Find where the given text appears and provide that cell's center as [X, Y] coordinate. 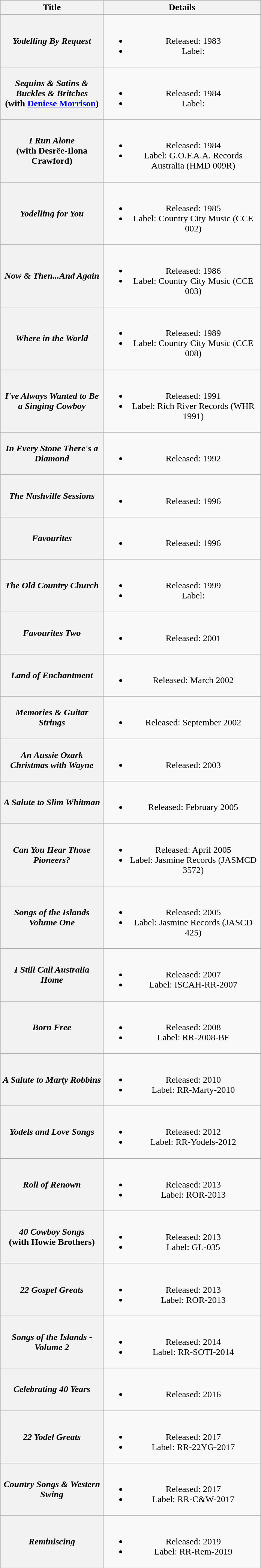
40 Cowboy Songs (with Howie Brothers) [52, 1237]
The Old Country Church [52, 585]
Released: 2010Label: RR-Marty-2010 [182, 1080]
22 Yodel Greats [52, 1437]
Title [52, 7]
Celebrating 40 Years [52, 1389]
I Run Alone (with Desrëe-Ilona Crawford) [52, 151]
Where in the World [52, 339]
Yodels and Love Songs [52, 1132]
Released: 2019Label: RR-Rem-2019 [182, 1542]
Released: 2014Label: RR-SOTI-2014 [182, 1342]
Country Songs & Western Swing [52, 1489]
Released: 1986Label: Country City Music (CCE 003) [182, 276]
In Every Stone There's a Diamond [52, 453]
Favourites Two [52, 633]
Roll of Renown [52, 1185]
Released: 1985Label: Country City Music (CCE 002) [182, 213]
Released: 1991Label: Rich River Records (WHR 1991) [182, 401]
Released: 1992 [182, 453]
An Aussie Ozark Christmas with Wayne [52, 760]
Yodelling for You [52, 213]
Released: March 2002 [182, 676]
Released: 1989Label: Country City Music (CCE 008) [182, 339]
Released: 1984Label: G.O.F.A.A. Records Australia (HMD 009R) [182, 151]
Land of Enchantment [52, 676]
Sequins & Satins & Buckles & Britches (with Deniese Morrison) [52, 93]
Released: 2003 [182, 760]
A Salute to Slim Whitman [52, 802]
Released: April 2005Label: Jasmine Records (JASMCD 3572) [182, 855]
Reminiscing [52, 1542]
Born Free [52, 1027]
Released: 2008Label: RR-2008-BF [182, 1027]
Released: 1984Label: [182, 93]
I've Always Wanted to Be a Singing Cowboy [52, 401]
22 Gospel Greats [52, 1289]
Released: February 2005 [182, 802]
Released: 2007Label: ISCAH-RR-2007 [182, 975]
Songs of the Islands Volume One [52, 918]
Songs of the Islands -Volume 2 [52, 1342]
Now & Then...And Again [52, 276]
Released: 2012Label: RR-Yodels-2012 [182, 1132]
Released: 1999Label: [182, 585]
Released: 2005Label: Jasmine Records (JASCD 425) [182, 918]
Details [182, 7]
Released: 2013Label: GL-035 [182, 1237]
Favourites [52, 538]
Released: 2016 [182, 1389]
Released: September 2002 [182, 718]
I Still Call Australia Home [52, 975]
Released: 2017Label: RR-22YG-2017 [182, 1437]
Memories & Guitar Strings [52, 718]
Released: 1983Label: [182, 41]
Can You Hear Those Pioneers? [52, 855]
Released: 2017Label: RR-C&W-2017 [182, 1489]
The Nashville Sessions [52, 496]
Yodelling By Request [52, 41]
A Salute to Marty Robbins [52, 1080]
Released: 2001 [182, 633]
